Return the (X, Y) coordinate for the center point of the cell that contains the specified text.  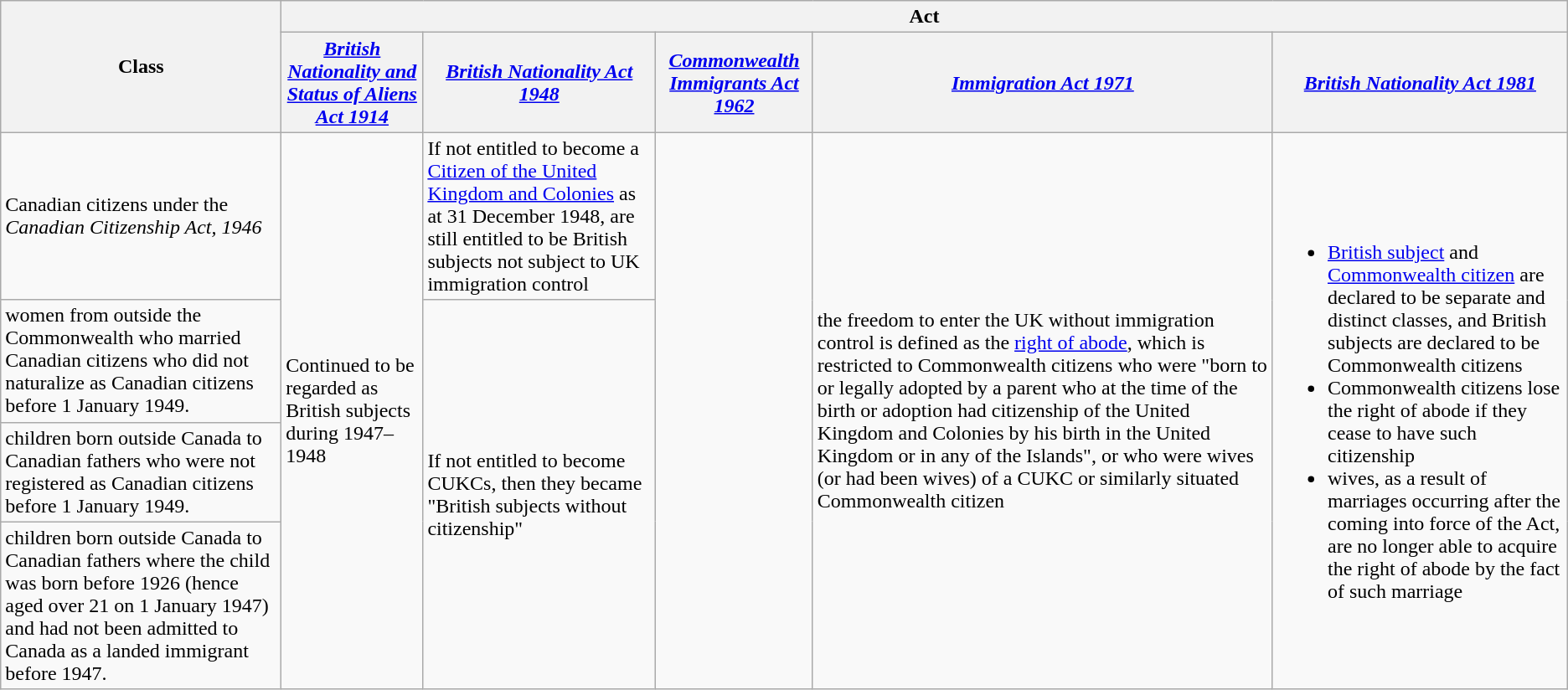
British Nationality Act 1948 (539, 82)
women from outside the Commonwealth who married Canadian citizens who did not naturalize as Canadian citizens before 1 January 1949. (141, 361)
Commonwealth Immigrants Act 1962 (735, 82)
British Nationality Act 1981 (1420, 82)
Immigration Act 1971 (1042, 82)
If not entitled to become CUKCs, then they became "British subjects without citizenship" (539, 494)
Continued to be regarded as British subjects during 1947–1948 (352, 410)
children born outside Canada to Canadian fathers who were not registered as Canadian citizens before 1 January 1949. (141, 472)
Canadian citizens under the Canadian Citizenship Act, 1946 (141, 216)
Act (925, 17)
Class (141, 67)
British Nationality and Status of Aliens Act 1914 (352, 82)
